Search for the cell housing the specified text and yield its [x, y] center coordinate. 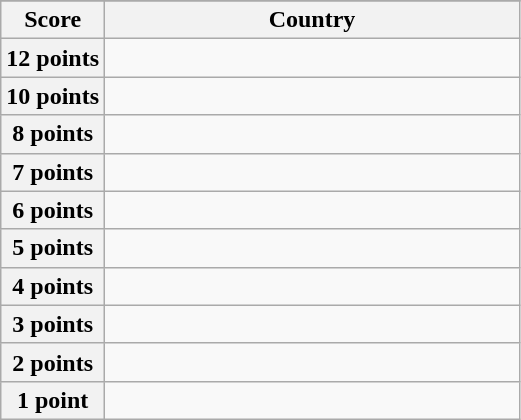
7 points [53, 172]
3 points [53, 324]
4 points [53, 286]
6 points [53, 210]
1 point [53, 400]
12 points [53, 58]
Score [53, 20]
10 points [53, 96]
2 points [53, 362]
8 points [53, 134]
5 points [53, 248]
Country [312, 20]
